Identify which cell holds the provided text, then report its (X, Y) central coordinate. 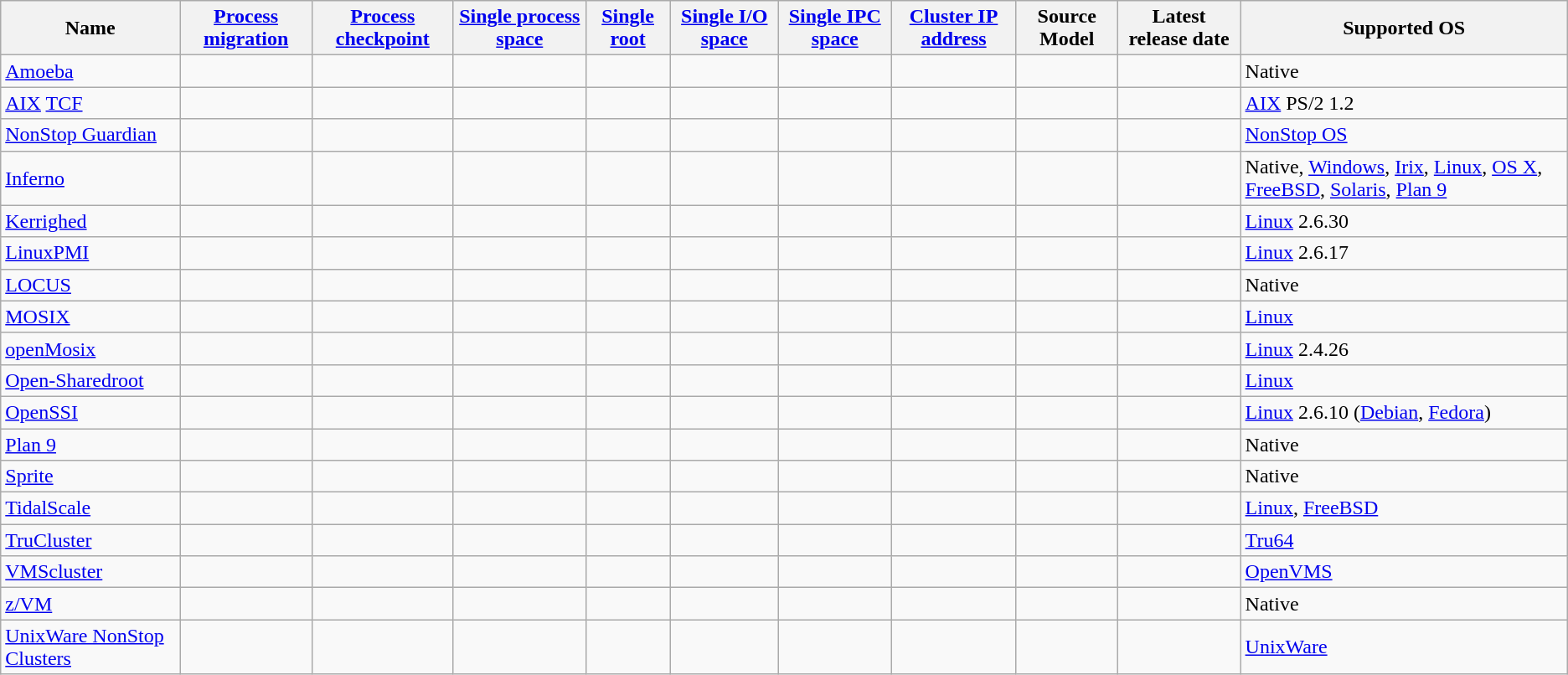
OpenVMS (1404, 572)
TidalScale (90, 508)
Linux, FreeBSD (1404, 508)
Kerrighed (90, 221)
UnixWare (1404, 647)
Linux 2.6.30 (1404, 221)
OpenSSI (90, 412)
Single IPC space (835, 28)
Supported OS (1404, 28)
Tru64 (1404, 540)
z/VM (90, 604)
Sprite (90, 477)
Inferno (90, 178)
AIX PS/2 1.2 (1404, 103)
Process checkpoint (384, 28)
Single root (627, 28)
Linux 2.4.26 (1404, 348)
Amoeba (90, 71)
Open-Sharedroot (90, 380)
Plan 9 (90, 445)
NonStop OS (1404, 135)
VMScluster (90, 572)
MOSIX (90, 317)
Linux 2.6.10 (Debian, Fedora) (1404, 412)
Single process space (519, 28)
LinuxPMI (90, 253)
Process migration (246, 28)
Native, Windows, Irix, Linux, OS X, FreeBSD, Solaris, Plan 9 (1404, 178)
openMosix (90, 348)
Single I/O space (725, 28)
Linux 2.6.17 (1404, 253)
AIX TCF (90, 103)
NonStop Guardian (90, 135)
Latest release date (1179, 28)
Cluster IP address (954, 28)
UnixWare NonStop Clusters (90, 647)
TruCluster (90, 540)
LOCUS (90, 285)
Source Model (1066, 28)
Name (90, 28)
